Identify which cell holds the provided text, then report its [X, Y] central coordinate. 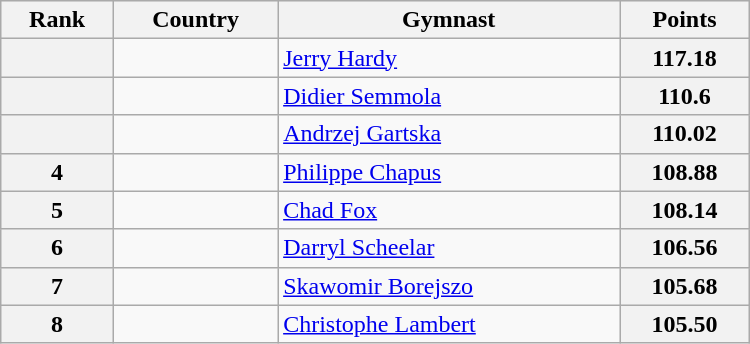
105.68 [684, 286]
106.56 [684, 248]
Didier Semmola [449, 96]
Points [684, 20]
Skawomir Borejszo [449, 286]
7 [58, 286]
6 [58, 248]
4 [58, 172]
108.14 [684, 210]
110.6 [684, 96]
105.50 [684, 324]
108.88 [684, 172]
Philippe Chapus [449, 172]
110.02 [684, 134]
Rank [58, 20]
Andrzej Gartska [449, 134]
Chad Fox [449, 210]
Darryl Scheelar [449, 248]
Jerry Hardy [449, 58]
8 [58, 324]
5 [58, 210]
117.18 [684, 58]
Christophe Lambert [449, 324]
Gymnast [449, 20]
Country [195, 20]
